Capture the cell that displays the provided text and extract its [X, Y] central coordinate. 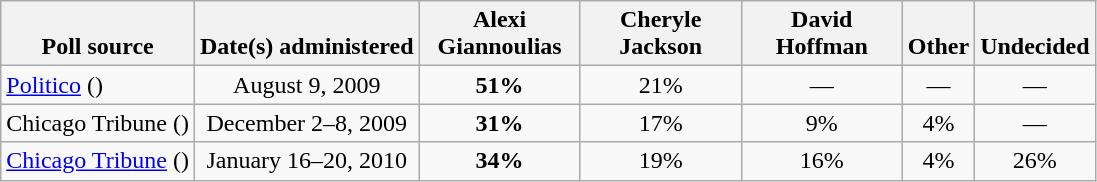
9% [822, 123]
17% [660, 123]
January 16–20, 2010 [306, 161]
Politico () [98, 85]
DavidHoffman [822, 34]
51% [500, 85]
26% [1035, 161]
21% [660, 85]
16% [822, 161]
Other [938, 34]
34% [500, 161]
AlexiGiannoulias [500, 34]
Date(s) administered [306, 34]
December 2–8, 2009 [306, 123]
CheryleJackson [660, 34]
19% [660, 161]
August 9, 2009 [306, 85]
Poll source [98, 34]
31% [500, 123]
Undecided [1035, 34]
